Capture the cell that displays the provided text and extract its (x, y) central coordinate. 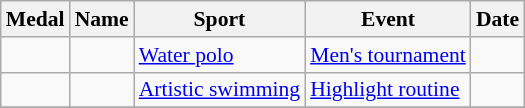
Men's tournament (388, 55)
Highlight routine (388, 90)
Name (102, 19)
Water polo (220, 55)
Event (388, 19)
Artistic swimming (220, 90)
Date (498, 19)
Medal (36, 19)
Sport (220, 19)
